Identify which cell holds the provided text, then report its (X, Y) central coordinate. 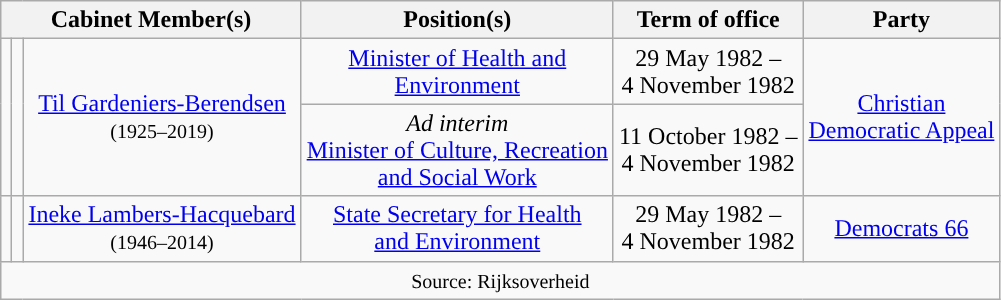
Til Gardeniers-Berendsen (1925–2019) (162, 118)
Position(s) (457, 20)
Term of office (708, 20)
Democrats 66 (902, 228)
11 October 1982 – 4 November 1982 (708, 150)
State Secretary for Health and Environment (457, 228)
Cabinet Member(s) (151, 20)
Ad interim Minister of Culture, Recreation and Social Work (457, 150)
Ineke Lambers-Hacquebard (1946–2014) (162, 228)
Minister of Health and Environment (457, 72)
Christian Democratic Appeal (902, 118)
Party (902, 20)
Source: Rijksoverheid (500, 280)
